Locate the cell with the specified text and output its [X, Y] center coordinate. 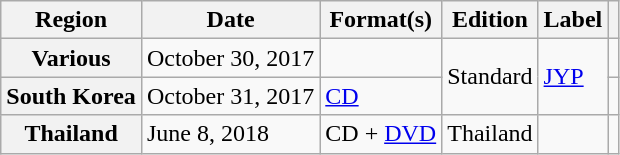
Date [230, 20]
June 8, 2018 [230, 134]
Standard [490, 77]
October 31, 2017 [230, 96]
Various [72, 58]
Label [573, 20]
CD + DVD [381, 134]
Region [72, 20]
October 30, 2017 [230, 58]
Format(s) [381, 20]
CD [381, 96]
Edition [490, 20]
South Korea [72, 96]
JYP [573, 77]
